Scan for the cell matching the given text and deliver its [x, y] coordinate at center. 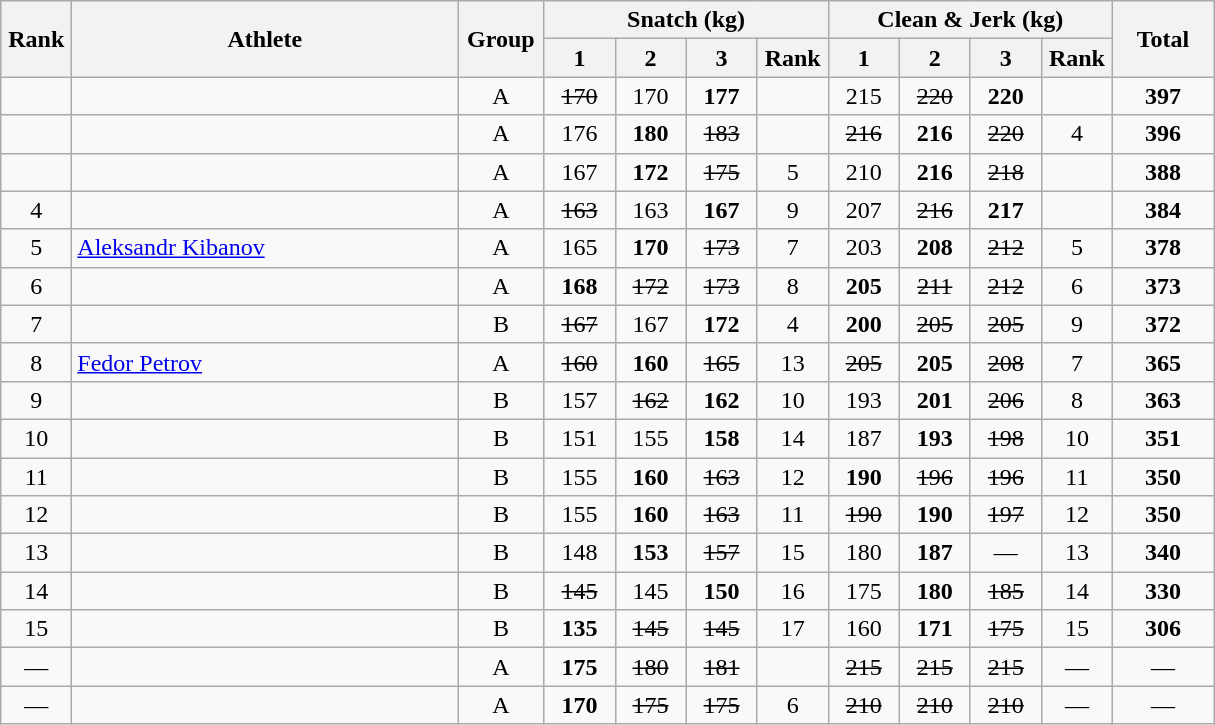
Fedor Petrov [265, 362]
168 [580, 286]
150 [722, 591]
Snatch (kg) [686, 20]
217 [1006, 210]
373 [1162, 286]
153 [650, 553]
372 [1162, 324]
330 [1162, 591]
17 [792, 629]
396 [1162, 134]
Clean & Jerk (kg) [970, 20]
201 [934, 400]
197 [1006, 515]
207 [864, 210]
306 [1162, 629]
365 [1162, 362]
384 [1162, 210]
Aleksandr Kibanov [265, 248]
183 [722, 134]
388 [1162, 172]
211 [934, 286]
363 [1162, 400]
200 [864, 324]
397 [1162, 96]
16 [792, 591]
Athlete [265, 39]
135 [580, 629]
151 [580, 438]
340 [1162, 553]
185 [1006, 591]
206 [1006, 400]
351 [1162, 438]
Total [1162, 39]
171 [934, 629]
378 [1162, 248]
198 [1006, 438]
218 [1006, 172]
158 [722, 438]
148 [580, 553]
177 [722, 96]
Group [501, 39]
176 [580, 134]
181 [722, 667]
203 [864, 248]
